Capture the cell that displays the provided text and extract its (x, y) central coordinate. 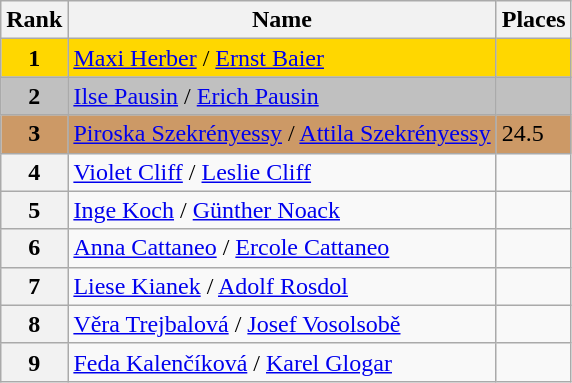
5 (34, 210)
4 (34, 172)
Anna Cattaneo / Ercole Cattaneo (282, 248)
Inge Koch / Günther Noack (282, 210)
2 (34, 96)
Liese Kianek / Adolf Rosdol (282, 286)
1 (34, 58)
Rank (34, 20)
Ilse Pausin / Erich Pausin (282, 96)
Maxi Herber / Ernst Baier (282, 58)
3 (34, 134)
Places (534, 20)
24.5 (534, 134)
6 (34, 248)
8 (34, 324)
Name (282, 20)
Piroska Szekrényessy / Attila Szekrényessy (282, 134)
Feda Kalenčíková / Karel Glogar (282, 362)
7 (34, 286)
9 (34, 362)
Violet Cliff / Leslie Cliff (282, 172)
Věra Trejbalová / Josef Vosolsobě (282, 324)
